For the text-containing cell, return its midpoint in [X, Y] coordinate format. 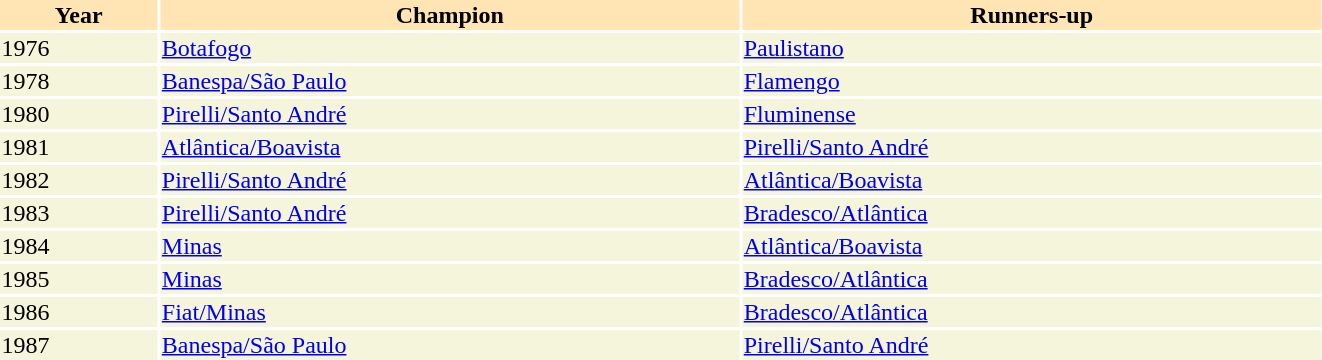
Fiat/Minas [450, 312]
1982 [78, 180]
1987 [78, 345]
1984 [78, 246]
1976 [78, 48]
Fluminense [1032, 114]
1978 [78, 81]
Flamengo [1032, 81]
Paulistano [1032, 48]
1986 [78, 312]
Champion [450, 15]
Botafogo [450, 48]
1980 [78, 114]
Runners-up [1032, 15]
Year [78, 15]
1985 [78, 279]
1981 [78, 147]
1983 [78, 213]
